Find where the given text appears and provide that cell's center as [x, y] coordinate. 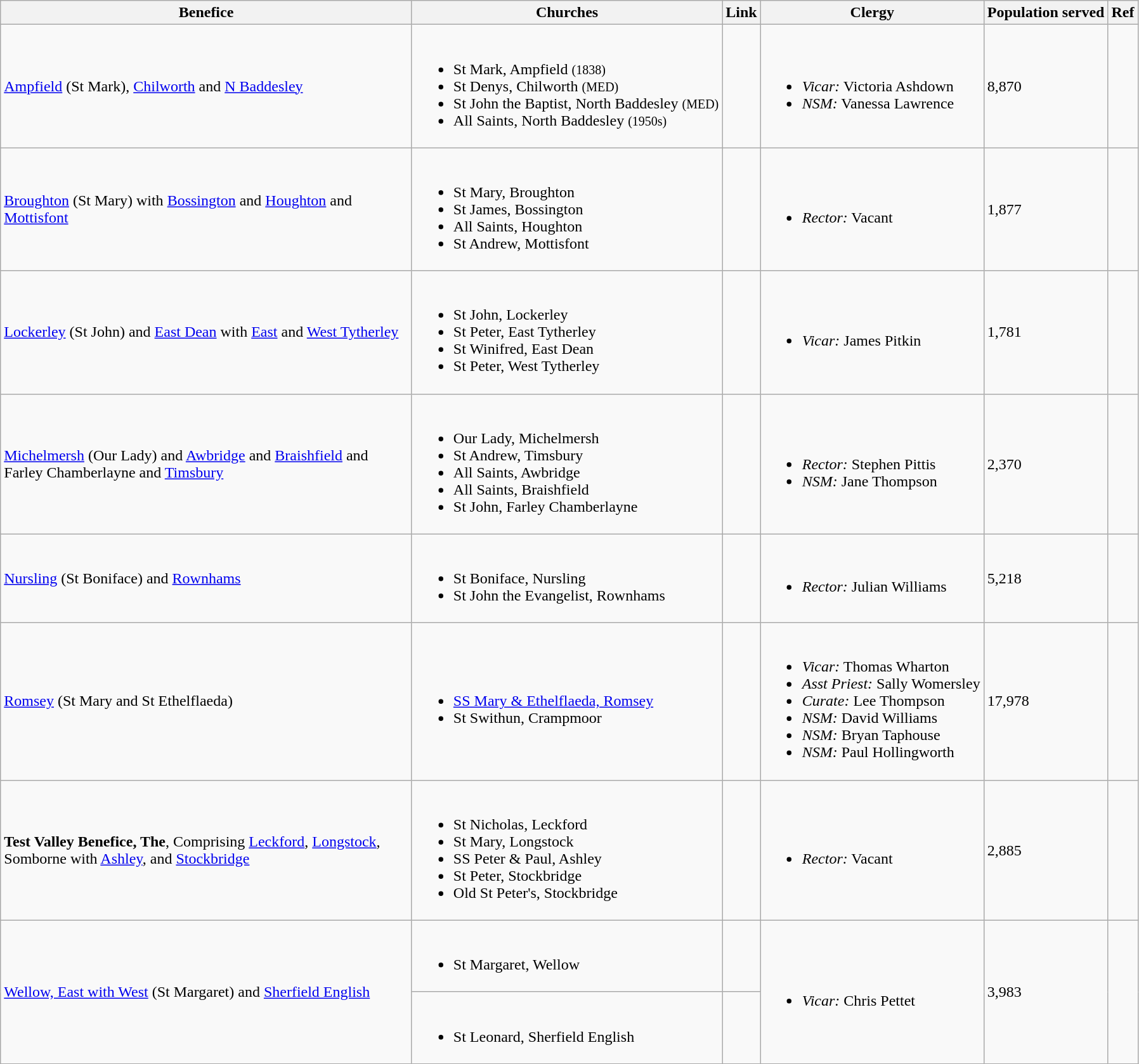
2,885 [1046, 850]
Vicar: James Pitkin [872, 332]
Ampfield (St Mark), Chilworth and N Baddesley [207, 86]
Michelmersh (Our Lady) and Awbridge and Braishfield and Farley Chamberlayne and Timsbury [207, 464]
Clergy [872, 13]
St Boniface, NurslingSt John the Evangelist, Rownhams [567, 578]
Wellow, East with West (St Margaret) and Sherfield English [207, 992]
Benefice [207, 13]
Churches [567, 13]
St Mary, BroughtonSt James, BossingtonAll Saints, HoughtonSt Andrew, Mottisfont [567, 209]
Vicar: Thomas WhartonAsst Priest: Sally WomersleyCurate: Lee ThompsonNSM: David WilliamsNSM: Bryan TaphouseNSM: Paul Hollingworth [872, 701]
Lockerley (St John) and East Dean with East and West Tytherley [207, 332]
17,978 [1046, 701]
Rector: Stephen PittisNSM: Jane Thompson [872, 464]
Ref [1123, 13]
Vicar: Chris Pettet [872, 992]
Population served [1046, 13]
St Margaret, Wellow [567, 956]
8,870 [1046, 86]
SS Mary & Ethelflaeda, RomseySt Swithun, Crampmoor [567, 701]
St Nicholas, LeckfordSt Mary, LongstockSS Peter & Paul, AshleySt Peter, StockbridgeOld St Peter's, Stockbridge [567, 850]
St John, LockerleySt Peter, East TytherleySt Winifred, East DeanSt Peter, West Tytherley [567, 332]
Test Valley Benefice, The, Comprising Leckford, Longstock, Somborne with Ashley, and Stockbridge [207, 850]
1,781 [1046, 332]
1,877 [1046, 209]
Romsey (St Mary and St Ethelflaeda) [207, 701]
Broughton (St Mary) with Bossington and Houghton and Mottisfont [207, 209]
Vicar: Victoria AshdownNSM: Vanessa Lawrence [872, 86]
Nursling (St Boniface) and Rownhams [207, 578]
3,983 [1046, 992]
Our Lady, MichelmershSt Andrew, TimsburyAll Saints, AwbridgeAll Saints, BraishfieldSt John, Farley Chamberlayne [567, 464]
St Mark, Ampfield (1838)St Denys, Chilworth (MED)St John the Baptist, North Baddesley (MED)All Saints, North Baddesley (1950s) [567, 86]
St Leonard, Sherfield English [567, 1027]
Rector: Julian Williams [872, 578]
2,370 [1046, 464]
Link [741, 13]
5,218 [1046, 578]
